Find where the given text appears and provide that cell's center as (X, Y) coordinate. 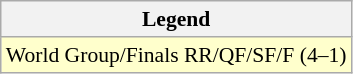
World Group/Finals RR/QF/SF/F (4–1) (176, 55)
Legend (176, 19)
